Detect which cell encompasses the target text, then output its (x, y) center coordinate. 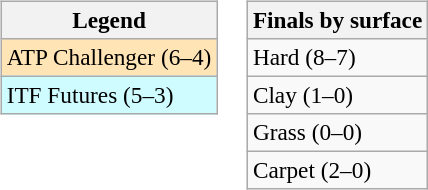
Grass (0–0) (337, 133)
Carpet (2–0) (337, 171)
Clay (1–0) (337, 95)
Hard (8–7) (337, 57)
Legend (108, 20)
ITF Futures (5–3) (108, 95)
Finals by surface (337, 20)
ATP Challenger (6–4) (108, 57)
